For the text-containing cell, return its midpoint in (X, Y) coordinate format. 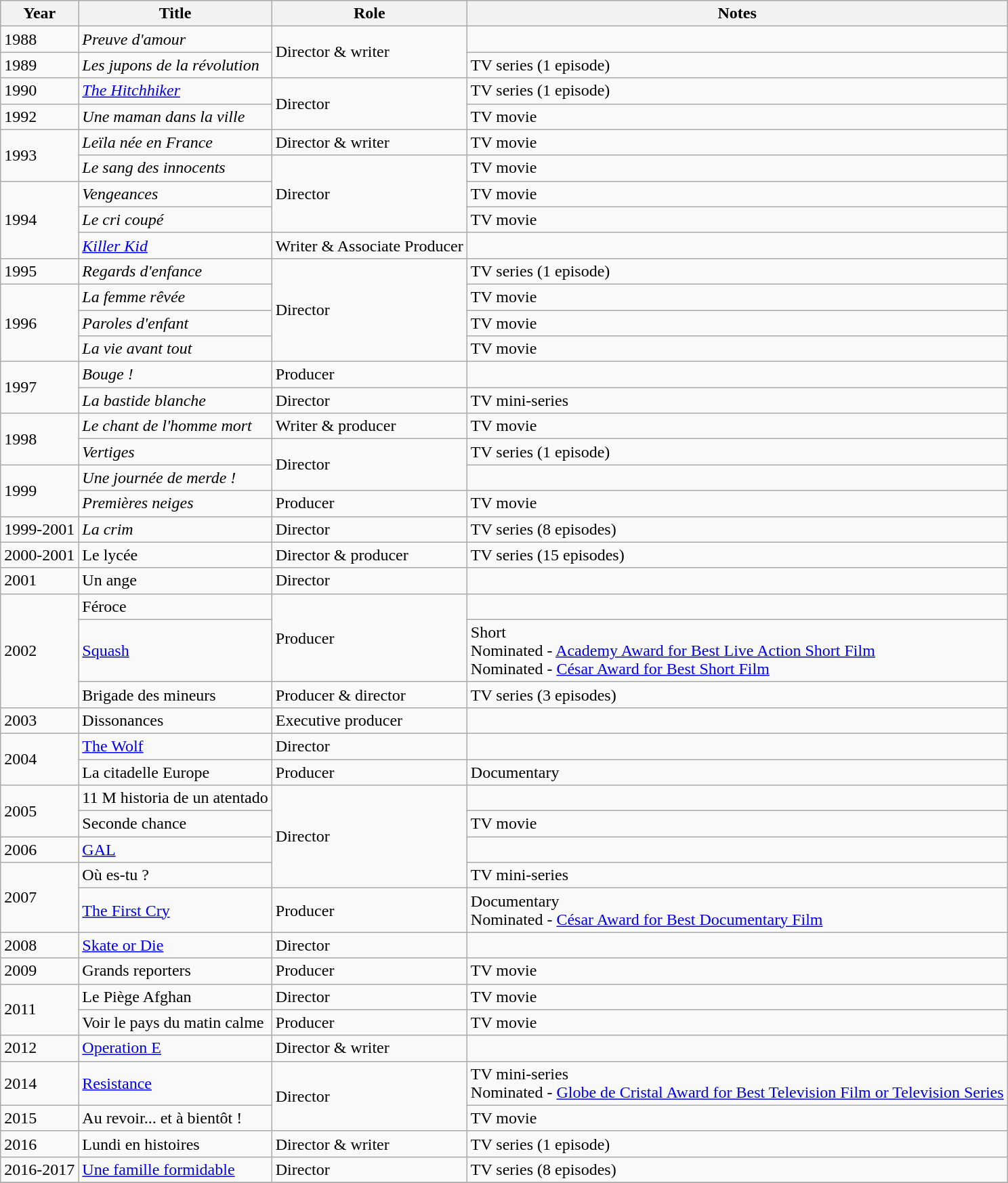
Le Piège Afghan (175, 997)
Où es-tu ? (175, 875)
Un ange (175, 581)
La citadelle Europe (175, 772)
Une maman dans la ville (175, 117)
Voir le pays du matin calme (175, 1022)
2016-2017 (39, 1169)
Vengeances (175, 194)
2015 (39, 1118)
Vertiges (175, 452)
Regards d'enfance (175, 271)
Bouge ! (175, 375)
Writer & producer (369, 426)
2001 (39, 581)
TV mini-seriesNominated - Globe de Cristal Award for Best Television Film or Television Series (737, 1083)
ShortNominated - Academy Award for Best Live Action Short FilmNominated - César Award for Best Short Film (737, 650)
Premières neiges (175, 503)
2006 (39, 850)
Les jupons de la révolution (175, 65)
Notes (737, 14)
Squash (175, 650)
2008 (39, 945)
1999 (39, 491)
1990 (39, 91)
Documentary (737, 772)
TV series (15 episodes) (737, 555)
11 M historia de un atentado (175, 798)
Une journée de merde ! (175, 478)
GAL (175, 850)
Year (39, 14)
Leïla née en France (175, 142)
2005 (39, 811)
2014 (39, 1083)
Killer Kid (175, 245)
1997 (39, 388)
Director & producer (369, 555)
Le chant de l'homme mort (175, 426)
Resistance (175, 1083)
Grands reporters (175, 971)
La femme rêvée (175, 297)
Féroce (175, 606)
Executive producer (369, 720)
Une famille formidable (175, 1169)
Preuve d'amour (175, 39)
Brigade des mineurs (175, 694)
Dissonances (175, 720)
2007 (39, 897)
2002 (39, 650)
Le cri coupé (175, 220)
Lundi en histoires (175, 1144)
The First Cry (175, 911)
La bastide blanche (175, 400)
Role (369, 14)
Writer & Associate Producer (369, 245)
Title (175, 14)
1988 (39, 39)
Le sang des innocents (175, 168)
1995 (39, 271)
2012 (39, 1048)
2004 (39, 759)
2003 (39, 720)
The Hitchhiker (175, 91)
Producer & director (369, 694)
Paroles d'enfant (175, 323)
TV series (3 episodes) (737, 694)
The Wolf (175, 746)
La crim (175, 529)
1992 (39, 117)
1996 (39, 323)
1989 (39, 65)
La vie avant tout (175, 349)
1993 (39, 155)
2009 (39, 971)
Skate or Die (175, 945)
1999-2001 (39, 529)
Operation E (175, 1048)
1998 (39, 439)
Seconde chance (175, 824)
2016 (39, 1144)
Au revoir... et à bientôt ! (175, 1118)
1994 (39, 220)
Le lycée (175, 555)
DocumentaryNominated - César Award for Best Documentary Film (737, 911)
2011 (39, 1010)
2000-2001 (39, 555)
